Identify which cell holds the provided text, then report its (x, y) central coordinate. 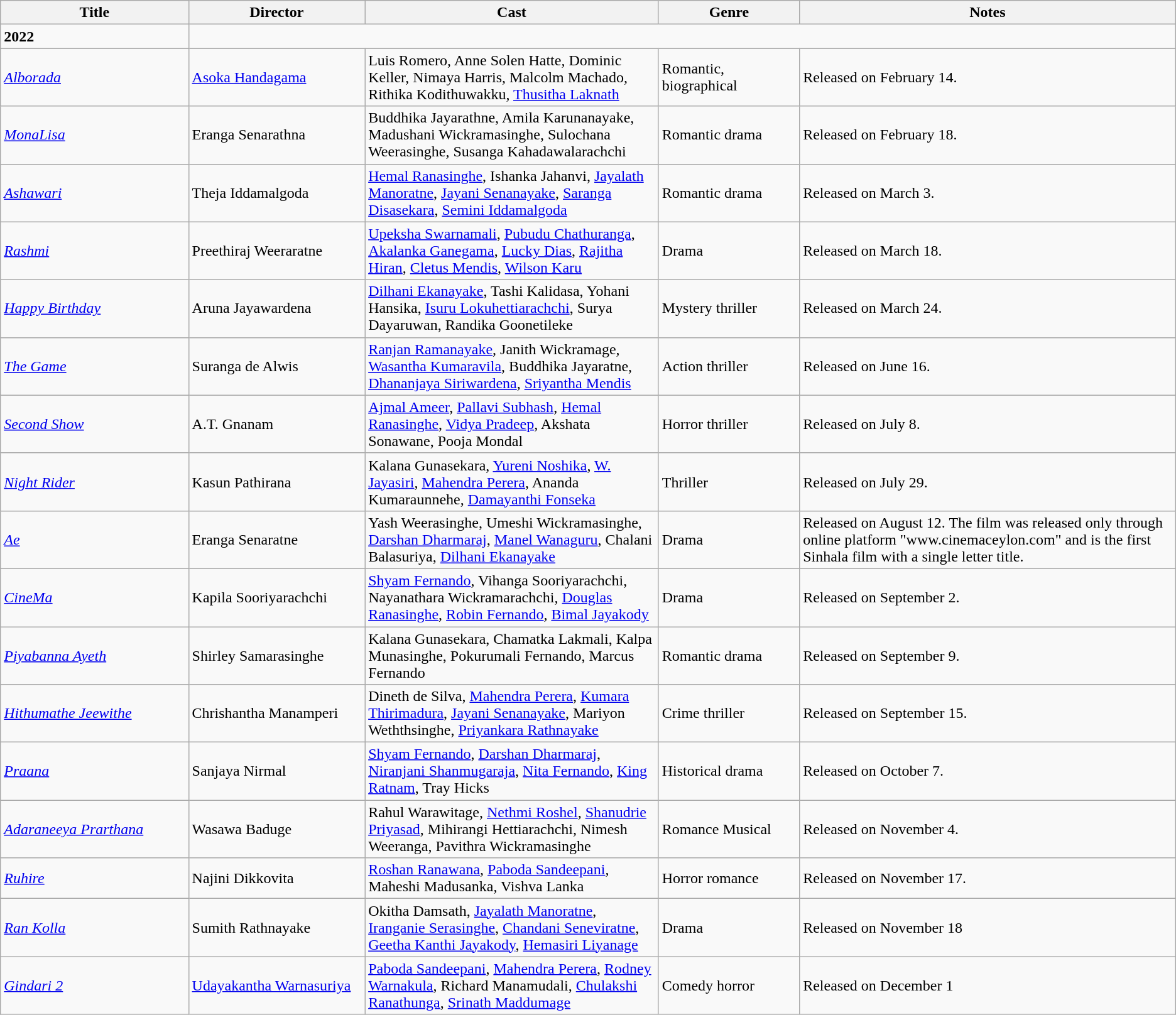
Ajmal Ameer, Pallavi Subhash, Hemal Ranasinghe, Vidya Pradeep, Akshata Sonawane, Pooja Mondal (512, 424)
Ranjan Ramanayake, Janith Wickramage, Wasantha Kumaravila, Buddhika Jayaratne, Dhananjaya Siriwardena, Sriyantha Mendis (512, 366)
Rashmi (94, 251)
2022 (94, 36)
Horror thriller (729, 424)
Praana (94, 771)
Kalana Gunasekara, Yureni Noshika, W. Jayasiri, Mahendra Perera, Ananda Kumaraunnehe, Damayanthi Fonseka (512, 482)
Released on September 9. (988, 656)
Action thriller (729, 366)
Preethiraj Weeraratne (276, 251)
Ruhire (94, 878)
Historical drama (729, 771)
Released on September 2. (988, 597)
Mystery thriller (729, 308)
Romance Musical (729, 829)
Buddhika Jayarathne, Amila Karunanayake, Madushani Wickramasinghe, Sulochana Weerasinghe, Susanga Kahadawalarachchi (512, 135)
Happy Birthday (94, 308)
Wasawa Baduge (276, 829)
Asoka Handagama (276, 77)
Title (94, 13)
Adaraneeya Prarthana (94, 829)
Released on March 18. (988, 251)
Aruna Jayawardena (276, 308)
Kasun Pathirana (276, 482)
Director (276, 13)
Eranga Senarathna (276, 135)
Thriller (729, 482)
Udayakantha Warnasuriya (276, 985)
Released on March 3. (988, 193)
Released on February 18. (988, 135)
Shyam Fernando, Darshan Dharmaraj, Niranjani Shanmugaraja, Nita Fernando, King Ratnam, Tray Hicks (512, 771)
Cast (512, 13)
Released on December 1 (988, 985)
Released on July 8. (988, 424)
Dilhani Ekanayake, Tashi Kalidasa, Yohani Hansika, Isuru Lokuhettiarachchi, Surya Dayaruwan, Randika Goonetileke (512, 308)
Dineth de Silva, Mahendra Perera, Kumara Thirimadura, Jayani Senanayake, Mariyon Weththsinghe, Priyankara Rathnayake (512, 714)
Roshan Ranawana, Paboda Sandeepani, Maheshi Madusanka, Vishva Lanka (512, 878)
Hemal Ranasinghe, Ishanka Jahanvi, Jayalath Manoratne, Jayani Senanayake, Saranga Disasekara, Semini Iddamalgoda (512, 193)
Kalana Gunasekara, Chamatka Lakmali, Kalpa Munasinghe, Pokurumali Fernando, Marcus Fernando (512, 656)
Ran Kolla (94, 928)
Okitha Damsath, Jayalath Manoratne, Iranganie Serasinghe, Chandani Seneviratne, Geetha Kanthi Jayakody, Hemasiri Liyanage (512, 928)
Upeksha Swarnamali, Pubudu Chathuranga, Akalanka Ganegama, Lucky Dias, Rajitha Hiran, Cletus Mendis, Wilson Karu (512, 251)
Kapila Sooriyarachchi (276, 597)
Shyam Fernando, Vihanga Sooriyarachchi, Nayanathara Wickramarachchi, Douglas Ranasinghe, Robin Fernando, Bimal Jayakody (512, 597)
Sanjaya Nirmal (276, 771)
A.T. Gnanam (276, 424)
Shirley Samarasinghe (276, 656)
Ashawari (94, 193)
Romantic, biographical (729, 77)
Rahul Warawitage, Nethmi Roshel, Shanudrie Priyasad, Mihirangi Hettiarachchi, Nimesh Weeranga, Pavithra Wickramasinghe (512, 829)
Genre (729, 13)
Released on June 16. (988, 366)
Released on November 4. (988, 829)
Gindari 2 (94, 985)
The Game (94, 366)
Second Show (94, 424)
Alborada (94, 77)
Horror romance (729, 878)
Yash Weerasinghe, Umeshi Wickramasinghe, Darshan Dharmaraj, Manel Wanaguru, Chalani Balasuriya, Dilhani Ekanayake (512, 540)
Released on July 29. (988, 482)
Chrishantha Manamperi (276, 714)
Notes (988, 13)
Night Rider (94, 482)
CineMa (94, 597)
Crime thriller (729, 714)
Najini Dikkovita (276, 878)
Released on November 17. (988, 878)
Theja Iddamalgoda (276, 193)
Released on February 14. (988, 77)
Hithumathe Jeewithe (94, 714)
Released on October 7. (988, 771)
Ae (94, 540)
Luis Romero, Anne Solen Hatte, Dominic Keller, Nimaya Harris, Malcolm Machado, Rithika Kodithuwakku, Thusitha Laknath (512, 77)
Comedy horror (729, 985)
Released on November 18 (988, 928)
Suranga de Alwis (276, 366)
Piyabanna Ayeth (94, 656)
MonaLisa (94, 135)
Released on September 15. (988, 714)
Eranga Senaratne (276, 540)
Sumith Rathnayake (276, 928)
Paboda Sandeepani, Mahendra Perera, Rodney Warnakula, Richard Manamudali, Chulakshi Ranathunga, Srinath Maddumage (512, 985)
Released on March 24. (988, 308)
